Return [x, y] of the center of cell containing provided text 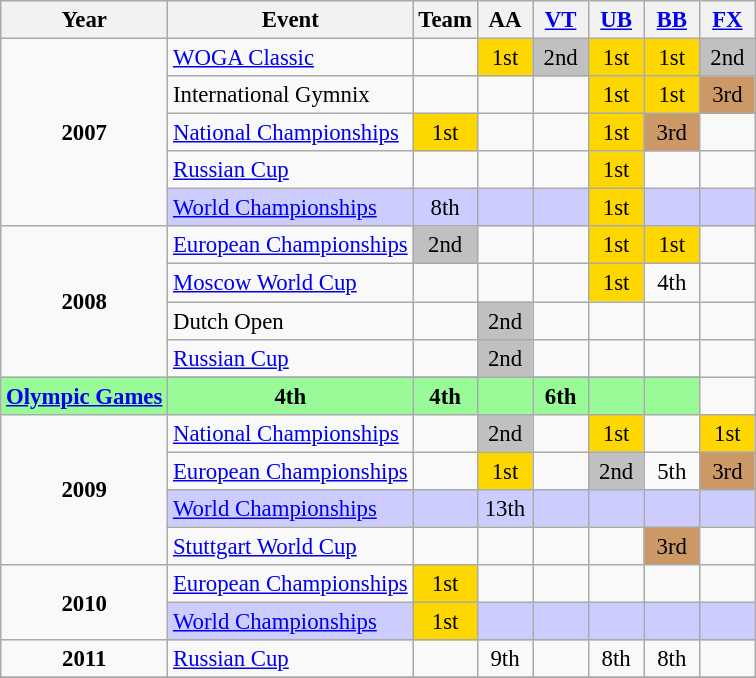
2008 [84, 301]
Event [290, 20]
2009 [84, 489]
13th [505, 509]
AA [505, 20]
2010 [84, 602]
International Gymnix [290, 95]
Dutch Open [290, 321]
Team [445, 20]
BB [672, 20]
5th [672, 471]
FX [728, 20]
Year [84, 20]
2007 [84, 133]
6th [561, 396]
Moscow World Cup [290, 283]
WOGA Classic [290, 58]
Olympic Games [84, 396]
UB [616, 20]
Stuttgart World Cup [290, 546]
2011 [84, 659]
VT [561, 20]
9th [505, 659]
